Locate the cell with the specified text and output its (x, y) center coordinate. 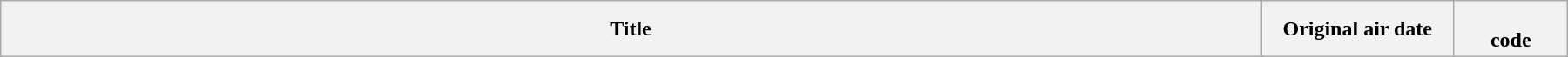
code (1511, 29)
Title (631, 29)
Original air date (1357, 29)
